Scan for the cell matching the given text and deliver its [x, y] coordinate at center. 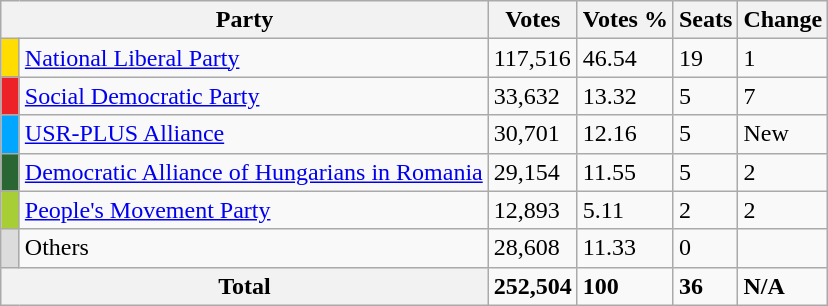
Seats [705, 20]
11.55 [625, 172]
36 [705, 286]
13.32 [625, 96]
Total [244, 286]
USR-PLUS Alliance [254, 134]
12.16 [625, 134]
N/A [783, 286]
5.11 [625, 210]
28,608 [532, 248]
People's Movement Party [254, 210]
Votes [532, 20]
11.33 [625, 248]
100 [625, 286]
30,701 [532, 134]
46.54 [625, 58]
33,632 [532, 96]
19 [705, 58]
Democratic Alliance of Hungarians in Romania [254, 172]
7 [783, 96]
117,516 [532, 58]
Others [254, 248]
12,893 [532, 210]
Votes % [625, 20]
Social Democratic Party [254, 96]
1 [783, 58]
Party [244, 20]
Change [783, 20]
0 [705, 248]
New [783, 134]
29,154 [532, 172]
252,504 [532, 286]
National Liberal Party [254, 58]
